For the text-containing cell, return its midpoint in (x, y) coordinate format. 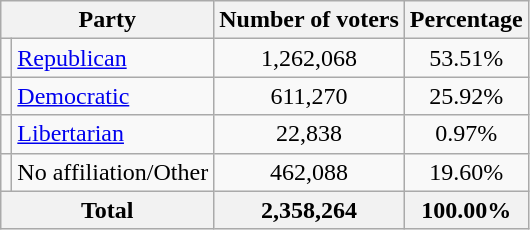
Republican (113, 58)
611,270 (310, 96)
Party (108, 20)
Libertarian (113, 134)
19.60% (466, 172)
100.00% (466, 210)
Total (108, 210)
53.51% (466, 58)
462,088 (310, 172)
1,262,068 (310, 58)
0.97% (466, 134)
Percentage (466, 20)
25.92% (466, 96)
Democratic (113, 96)
2,358,264 (310, 210)
No affiliation/Other (113, 172)
Number of voters (310, 20)
22,838 (310, 134)
